Identify which cell holds the provided text, then report its [x, y] central coordinate. 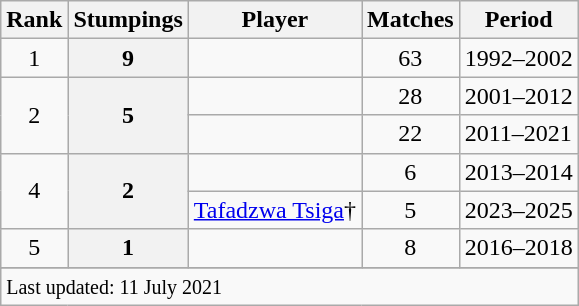
2001–2012 [518, 96]
4 [34, 191]
22 [411, 134]
Matches [411, 20]
2023–2025 [518, 210]
2011–2021 [518, 134]
2016–2018 [518, 248]
1992–2002 [518, 58]
Rank [34, 20]
9 [128, 58]
Player [274, 20]
8 [411, 248]
63 [411, 58]
2013–2014 [518, 172]
Tafadzwa Tsiga† [274, 210]
Stumpings [128, 20]
28 [411, 96]
Last updated: 11 July 2021 [290, 286]
Period [518, 20]
6 [411, 172]
